Extract the [x, y] coordinate from the center of the cell holding the provided text.  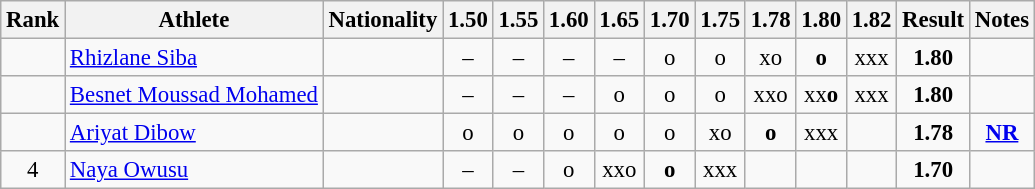
1.50 [468, 20]
Athlete [194, 20]
Ariyat Dibow [194, 133]
4 [33, 170]
Rank [33, 20]
Naya Owusu [194, 170]
NR [1002, 133]
Rhizlane Siba [194, 58]
1.60 [569, 20]
1.75 [720, 20]
Besnet Moussad Mohamed [194, 95]
Result [934, 20]
1.82 [871, 20]
Nationality [382, 20]
1.55 [518, 20]
1.65 [619, 20]
Notes [1002, 20]
